For the text-containing cell, return its midpoint in (x, y) coordinate format. 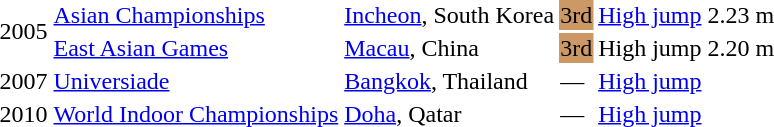
— (576, 81)
Universiade (196, 81)
Macau, China (450, 48)
Bangkok, Thailand (450, 81)
Incheon, South Korea (450, 15)
Asian Championships (196, 15)
East Asian Games (196, 48)
